Determine the (x, y) coordinate at the center of the cell enclosing the given text.  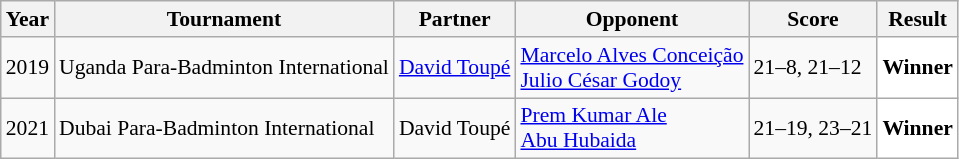
Tournament (224, 19)
Result (918, 19)
Prem Kumar Ale Abu Hubaida (632, 128)
Uganda Para-Badminton International (224, 68)
21–8, 21–12 (812, 68)
2021 (28, 128)
Partner (455, 19)
21–19, 23–21 (812, 128)
Dubai Para-Badminton International (224, 128)
Score (812, 19)
Opponent (632, 19)
2019 (28, 68)
Marcelo Alves Conceição Julio César Godoy (632, 68)
Year (28, 19)
